Find where the given text appears and provide that cell's center as (x, y) coordinate. 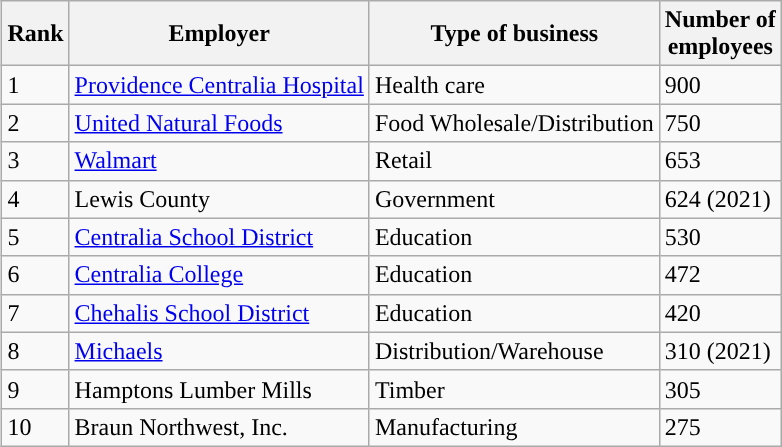
7 (36, 313)
530 (720, 237)
10 (36, 427)
Health care (514, 85)
United Natural Foods (219, 123)
Michaels (219, 351)
Distribution/Warehouse (514, 351)
Lewis County (219, 199)
900 (720, 85)
653 (720, 161)
624 (2021) (720, 199)
3 (36, 161)
750 (720, 123)
Chehalis School District (219, 313)
Rank (36, 34)
Manufacturing (514, 427)
1 (36, 85)
275 (720, 427)
6 (36, 275)
5 (36, 237)
Timber (514, 389)
472 (720, 275)
8 (36, 351)
Hamptons Lumber Mills (219, 389)
Walmart (219, 161)
420 (720, 313)
Food Wholesale/Distribution (514, 123)
Retail (514, 161)
2 (36, 123)
Type of business (514, 34)
Centralia School District (219, 237)
Centralia College (219, 275)
Number ofemployees (720, 34)
9 (36, 389)
Braun Northwest, Inc. (219, 427)
Providence Centralia Hospital (219, 85)
Employer (219, 34)
Government (514, 199)
4 (36, 199)
310 (2021) (720, 351)
305 (720, 389)
